From the cell containing the given text, extract its center point as [x, y] coordinate. 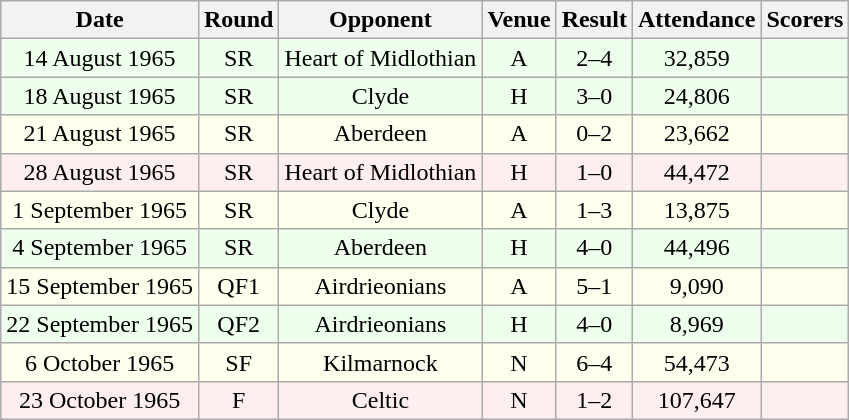
Scorers [805, 20]
Result [594, 20]
9,090 [697, 286]
1–0 [594, 172]
28 August 1965 [100, 172]
1–2 [594, 400]
15 September 1965 [100, 286]
8,969 [697, 324]
Celtic [380, 400]
22 September 1965 [100, 324]
QF1 [238, 286]
1–3 [594, 210]
QF2 [238, 324]
Date [100, 20]
23 October 1965 [100, 400]
Round [238, 20]
0–2 [594, 134]
F [238, 400]
2–4 [594, 58]
18 August 1965 [100, 96]
6–4 [594, 362]
Kilmarnock [380, 362]
Opponent [380, 20]
Attendance [697, 20]
14 August 1965 [100, 58]
44,496 [697, 248]
1 September 1965 [100, 210]
SF [238, 362]
5–1 [594, 286]
Venue [519, 20]
4 September 1965 [100, 248]
21 August 1965 [100, 134]
24,806 [697, 96]
6 October 1965 [100, 362]
32,859 [697, 58]
13,875 [697, 210]
23,662 [697, 134]
3–0 [594, 96]
107,647 [697, 400]
54,473 [697, 362]
44,472 [697, 172]
